Identify which cell holds the provided text, then report its (X, Y) central coordinate. 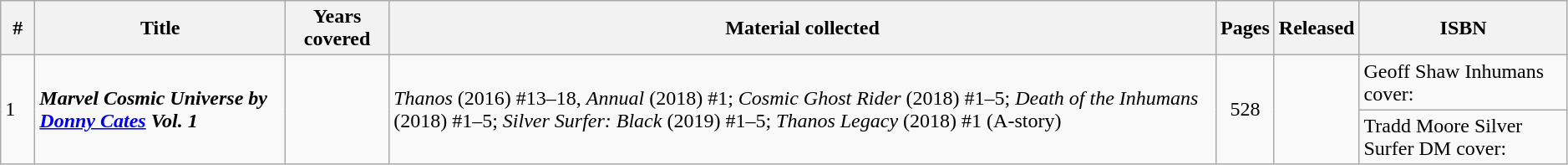
1 (18, 110)
Years covered (337, 28)
Pages (1246, 28)
Marvel Cosmic Universe by Donny Cates Vol. 1 (160, 110)
528 (1246, 110)
# (18, 28)
Tradd Moore Silver Surfer DM cover: (1464, 137)
Geoff Shaw Inhumans cover: (1464, 82)
Released (1317, 28)
Material collected (803, 28)
Title (160, 28)
ISBN (1464, 28)
